Search for the cell housing the specified text and yield its [X, Y] center coordinate. 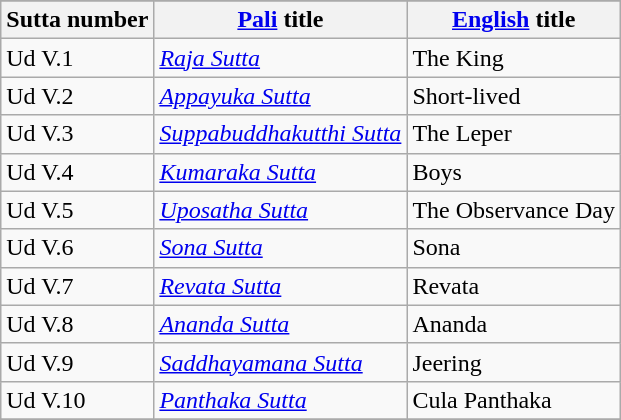
Ud V.9 [78, 362]
Ud V.6 [78, 248]
Sutta number [78, 20]
Jeering [514, 362]
Raja Sutta [280, 58]
Suppabuddhakutthi Sutta [280, 134]
Ananda Sutta [280, 324]
Revata [514, 286]
Ud V.8 [78, 324]
Uposatha Sutta [280, 210]
Ud V.5 [78, 210]
Sona Sutta [280, 248]
Ud V.4 [78, 172]
Revata Sutta [280, 286]
Boys [514, 172]
Appayuka Sutta [280, 96]
Ud V.10 [78, 400]
Kumaraka Sutta [280, 172]
Ud V.2 [78, 96]
Ud V.7 [78, 286]
The King [514, 58]
Ananda [514, 324]
The Observance Day [514, 210]
Short-lived [514, 96]
Saddhayamana Sutta [280, 362]
The Leper [514, 134]
Sona [514, 248]
Ud V.1 [78, 58]
English title [514, 20]
Cula Panthaka [514, 400]
Panthaka Sutta [280, 400]
Pali title [280, 20]
Ud V.3 [78, 134]
